Detect which cell encompasses the target text, then output its [x, y] center coordinate. 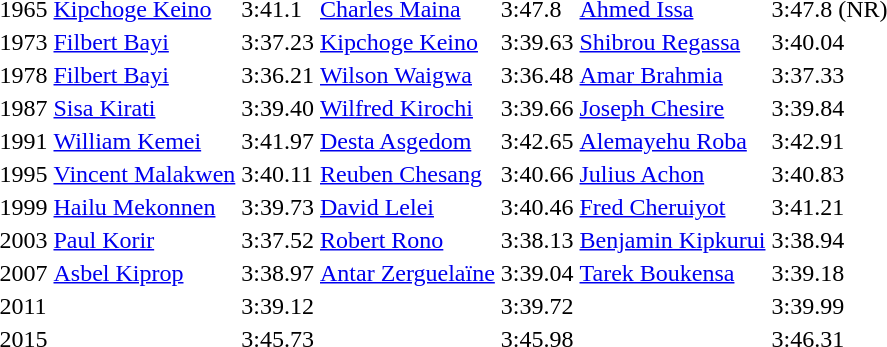
3:37.23 [278, 42]
David Lelei [408, 207]
Paul Korir [144, 240]
Wilson Waigwa [408, 75]
3:40.11 [278, 174]
3:39.40 [278, 108]
William Kemei [144, 141]
3:39.73 [278, 207]
3:38.97 [278, 273]
Amar Brahmia [672, 75]
Tarek Boukensa [672, 273]
3:38.13 [537, 240]
3:39.04 [537, 273]
3:36.21 [278, 75]
Benjamin Kipkurui [672, 240]
Hailu Mekonnen [144, 207]
3:39.12 [278, 306]
Wilfred Kirochi [408, 108]
Sisa Kirati [144, 108]
3:42.65 [537, 141]
3:39.63 [537, 42]
Desta Asgedom [408, 141]
3:37.52 [278, 240]
Antar Zerguelaïne [408, 273]
Kipchoge Keino [408, 42]
Vincent Malakwen [144, 174]
3:36.48 [537, 75]
Joseph Chesire [672, 108]
3:39.66 [537, 108]
Fred Cheruiyot [672, 207]
Reuben Chesang [408, 174]
Julius Achon [672, 174]
Alemayehu Roba [672, 141]
Robert Rono [408, 240]
3:40.66 [537, 174]
3:40.46 [537, 207]
Asbel Kiprop [144, 273]
3:39.72 [537, 306]
3:41.97 [278, 141]
Shibrou Regassa [672, 42]
